Provide the [x, y] coordinate of the cell's center where the given text is located.  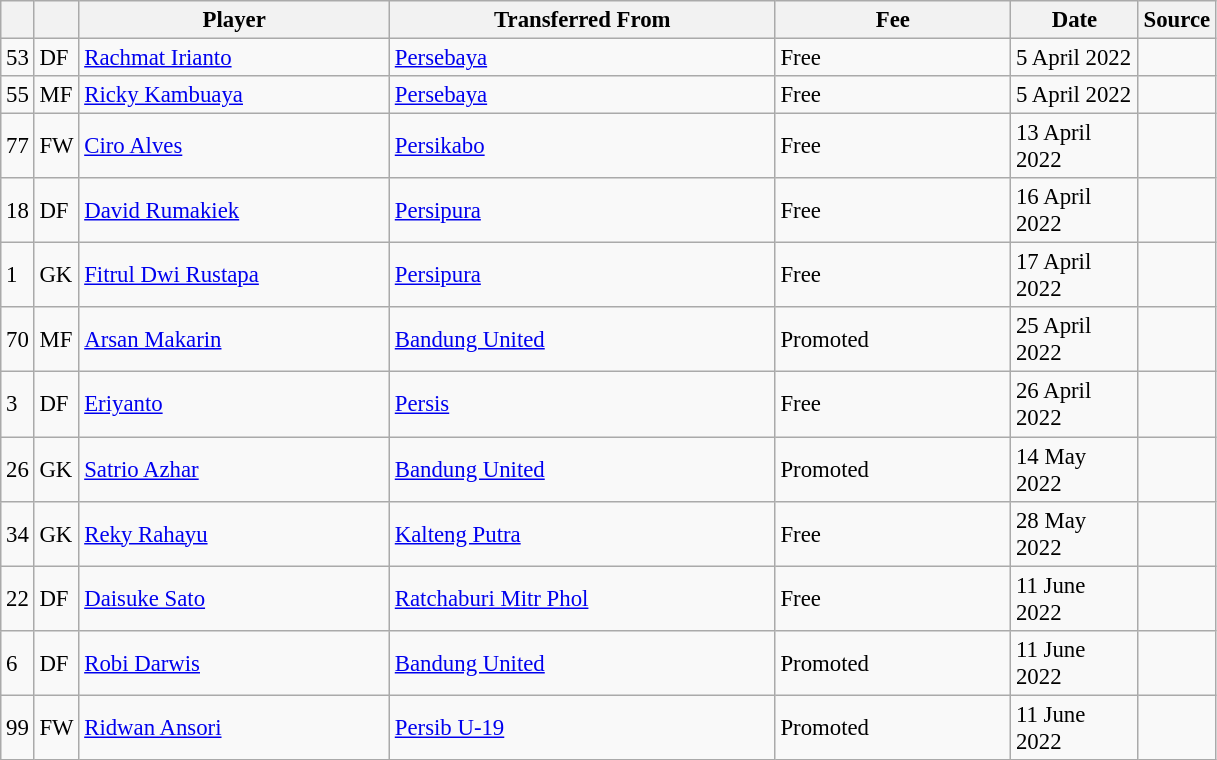
14 May 2022 [1075, 470]
Persis [582, 404]
Transferred From [582, 20]
34 [18, 534]
Reky Rahayu [234, 534]
Fitrul Dwi Rustapa [234, 276]
Kalteng Putra [582, 534]
3 [18, 404]
53 [18, 58]
70 [18, 340]
Date [1075, 20]
26 [18, 470]
17 April 2022 [1075, 276]
Player [234, 20]
16 April 2022 [1075, 210]
Robi Darwis [234, 662]
28 May 2022 [1075, 534]
Ridwan Ansori [234, 728]
Daisuke Sato [234, 598]
77 [18, 146]
13 April 2022 [1075, 146]
David Rumakiek [234, 210]
Rachmat Irianto [234, 58]
Source [1176, 20]
Eriyanto [234, 404]
Satrio Azhar [234, 470]
55 [18, 95]
Ratchaburi Mitr Phol [582, 598]
26 April 2022 [1075, 404]
1 [18, 276]
22 [18, 598]
Persikabo [582, 146]
25 April 2022 [1075, 340]
18 [18, 210]
Arsan Makarin [234, 340]
99 [18, 728]
Fee [893, 20]
Ricky Kambuaya [234, 95]
Persib U-19 [582, 728]
6 [18, 662]
Ciro Alves [234, 146]
